Capture the cell that displays the provided text and extract its [x, y] central coordinate. 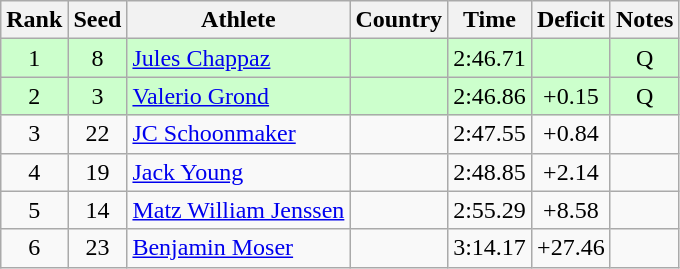
2:48.85 [490, 172]
+0.84 [570, 134]
2:47.55 [490, 134]
2 [34, 96]
2:46.86 [490, 96]
Rank [34, 20]
+2.14 [570, 172]
5 [34, 210]
+0.15 [570, 96]
Notes [644, 20]
8 [98, 58]
+27.46 [570, 248]
Deficit [570, 20]
Benjamin Moser [238, 248]
2:46.71 [490, 58]
Athlete [238, 20]
19 [98, 172]
2:55.29 [490, 210]
1 [34, 58]
14 [98, 210]
Matz William Jenssen [238, 210]
Time [490, 20]
Country [399, 20]
Jack Young [238, 172]
4 [34, 172]
Seed [98, 20]
+8.58 [570, 210]
Jules Chappaz [238, 58]
6 [34, 248]
3:14.17 [490, 248]
Valerio Grond [238, 96]
23 [98, 248]
JC Schoonmaker [238, 134]
22 [98, 134]
